Determine the (X, Y) coordinate at the center of the cell enclosing the given text.  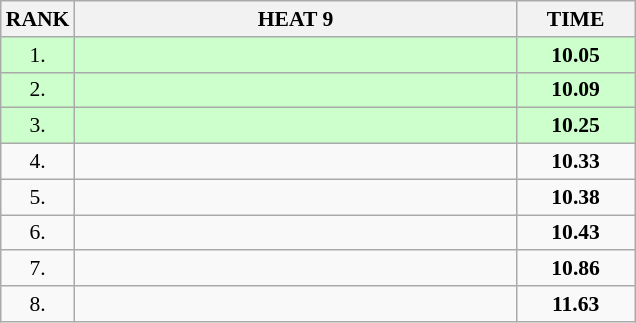
TIME (576, 19)
10.86 (576, 269)
HEAT 9 (295, 19)
RANK (38, 19)
10.33 (576, 162)
8. (38, 304)
2. (38, 90)
11.63 (576, 304)
10.09 (576, 90)
6. (38, 233)
3. (38, 126)
1. (38, 55)
10.25 (576, 126)
10.05 (576, 55)
7. (38, 269)
10.38 (576, 197)
10.43 (576, 233)
4. (38, 162)
5. (38, 197)
